Scan for the cell matching the given text and deliver its [X, Y] coordinate at center. 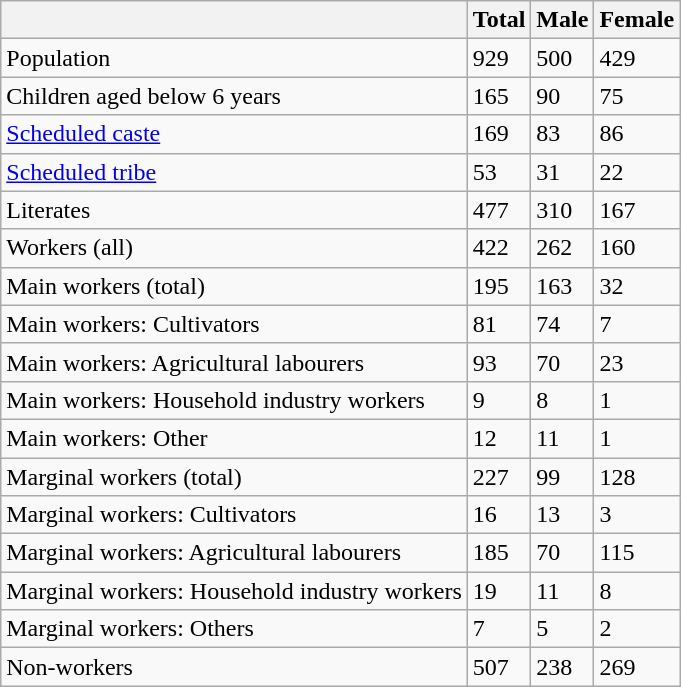
Male [562, 20]
128 [637, 477]
81 [499, 324]
477 [499, 210]
165 [499, 96]
Scheduled caste [234, 134]
507 [499, 667]
2 [637, 629]
93 [499, 362]
83 [562, 134]
Main workers: Agricultural labourers [234, 362]
269 [637, 667]
310 [562, 210]
500 [562, 58]
929 [499, 58]
31 [562, 172]
238 [562, 667]
Marginal workers: Others [234, 629]
5 [562, 629]
Marginal workers: Agricultural labourers [234, 553]
169 [499, 134]
Female [637, 20]
3 [637, 515]
262 [562, 248]
422 [499, 248]
Main workers: Cultivators [234, 324]
Total [499, 20]
19 [499, 591]
Scheduled tribe [234, 172]
185 [499, 553]
12 [499, 438]
53 [499, 172]
167 [637, 210]
22 [637, 172]
429 [637, 58]
75 [637, 96]
163 [562, 286]
Main workers (total) [234, 286]
Marginal workers (total) [234, 477]
99 [562, 477]
74 [562, 324]
16 [499, 515]
Non-workers [234, 667]
Marginal workers: Cultivators [234, 515]
23 [637, 362]
Main workers: Household industry workers [234, 400]
227 [499, 477]
115 [637, 553]
Population [234, 58]
160 [637, 248]
195 [499, 286]
Children aged below 6 years [234, 96]
Marginal workers: Household industry workers [234, 591]
Main workers: Other [234, 438]
9 [499, 400]
13 [562, 515]
Literates [234, 210]
Workers (all) [234, 248]
32 [637, 286]
86 [637, 134]
90 [562, 96]
